Search for the cell housing the specified text and yield its (X, Y) center coordinate. 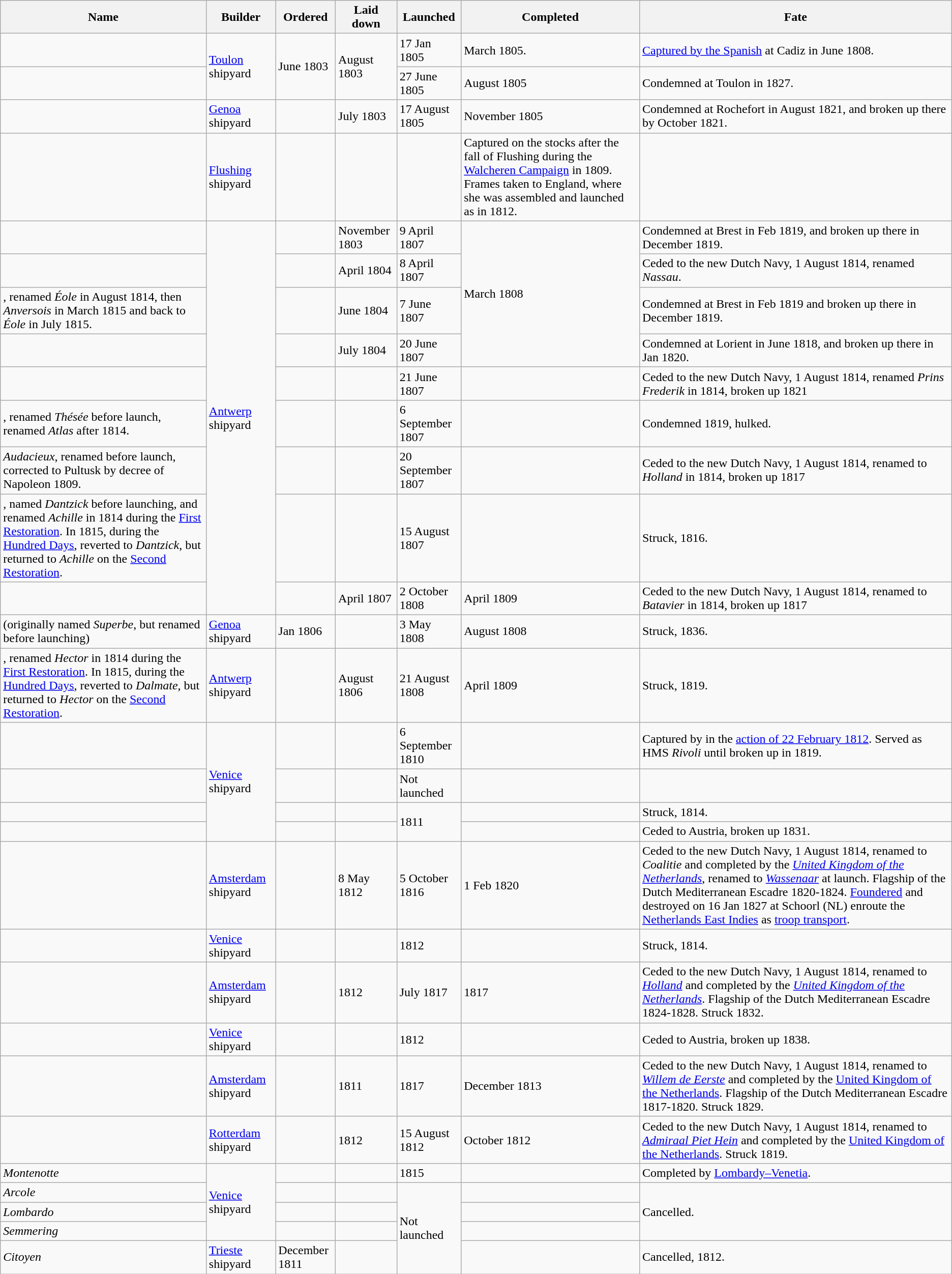
Audacieux, renamed before launch, corrected to Pultusk by decree of Napoleon 1809. (104, 470)
8 May 1812 (366, 885)
Lombardo (104, 1211)
Name (104, 17)
Struck, 1819. (795, 685)
Fate (795, 17)
Laid down (366, 17)
6 September 1810 (429, 746)
Captured by the Spanish at Cadiz in June 1808. (795, 50)
Launched (429, 17)
Condemned at Toulon in 1827. (795, 83)
Ceded to the new Dutch Navy, 1 August 1814, renamed Prins Frederik in 1814, broken up 1821 (795, 384)
April 1807 (366, 598)
5 October 1816 (429, 885)
Arcole (104, 1192)
2 October 1808 (429, 598)
Flushing shipyard (241, 177)
15 August 1812 (429, 1140)
Captured by in the action of 22 February 1812. Served as HMS Rivoli until broken up in 1819. (795, 746)
Jan 1806 (306, 632)
27 June 1805 (429, 83)
Condemned at Rochefort in August 1821, and broken up there by October 1821. (795, 116)
Cancelled. (795, 1211)
20 June 1807 (429, 350)
6 September 1807 (429, 423)
Cancelled, 1812. (795, 1258)
Completed (550, 17)
August 1808 (550, 632)
July 1803 (366, 116)
Struck, 1816. (795, 537)
December 1813 (550, 1086)
June 1804 (366, 310)
April 1804 (366, 271)
21 June 1807 (429, 384)
Ordered (306, 17)
Condemned at Lorient in June 1818, and broken up there in Jan 1820. (795, 350)
August 1805 (550, 83)
November 1805 (550, 116)
August 1803 (366, 67)
Toulon shipyard (241, 67)
Builder (241, 17)
1815 (429, 1173)
Condemned 1819, hulked. (795, 423)
, renamed Éole in August 1814, then Anversois in March 1815 and back to Éole in July 1815. (104, 310)
Completed by Lombardy–Venetia. (795, 1173)
(originally named Superbe, but renamed before launching) (104, 632)
December 1811 (306, 1258)
June 1803 (306, 67)
November 1803 (366, 237)
Struck, 1836. (795, 632)
20 September 1807 (429, 470)
Ceded to the new Dutch Navy, 1 August 1814, renamed to Admiraal Piet Hein and completed by the United Kingdom of the Netherlands. Struck 1819. (795, 1140)
1 Feb 1820 (550, 885)
17 Jan 1805 (429, 50)
October 1812 (550, 1140)
March 1805. (550, 50)
July 1804 (366, 350)
Montenotte (104, 1173)
Semmering (104, 1231)
7 June 1807 (429, 310)
Ceded to the new Dutch Navy, 1 August 1814, renamed Nassau. (795, 271)
Ceded to the new Dutch Navy, 1 August 1814, renamed to Batavier in 1814, broken up 1817 (795, 598)
Ceded to the new Dutch Navy, 1 August 1814, renamed to Holland in 1814, broken up 1817 (795, 470)
9 April 1807 (429, 237)
17 August 1805 (429, 116)
Ceded to Austria, broken up 1838. (795, 1039)
Ceded to Austria, broken up 1831. (795, 831)
3 May 1808 (429, 632)
March 1808 (550, 294)
Condemned at Brest in Feb 1819 and broken up there in December 1819. (795, 310)
Citoyen (104, 1258)
Condemned at Brest in Feb 1819, and broken up there in December 1819. (795, 237)
, renamed Thésée before launch, renamed Atlas after 1814. (104, 423)
Rotterdam shipyard (241, 1140)
August 1806 (366, 685)
July 1817 (429, 992)
15 August 1807 (429, 537)
21 August 1808 (429, 685)
8 April 1807 (429, 271)
Trieste shipyard (241, 1258)
